Determine the (x, y) coordinate at the center of the cell enclosing the given text.  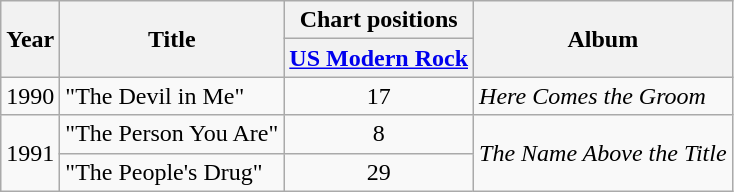
"The Person You Are" (172, 134)
29 (379, 172)
US Modern Rock (379, 58)
Album (604, 39)
Chart positions (379, 20)
Title (172, 39)
8 (379, 134)
1990 (30, 96)
"The People's Drug" (172, 172)
17 (379, 96)
Year (30, 39)
Here Comes the Groom (604, 96)
The Name Above the Title (604, 153)
1991 (30, 153)
"The Devil in Me" (172, 96)
